Locate the cell with the specified text and output its (x, y) center coordinate. 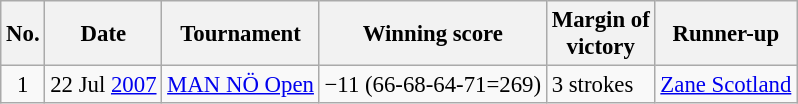
MAN NÖ Open (240, 85)
1 (23, 85)
3 strokes (600, 85)
Winning score (432, 34)
Margin ofvictory (600, 34)
Date (104, 34)
−11 (66-68-64-71=269) (432, 85)
Tournament (240, 34)
22 Jul 2007 (104, 85)
Runner-up (726, 34)
No. (23, 34)
Zane Scotland (726, 85)
